From the cell containing the given text, extract its center point as [x, y] coordinate. 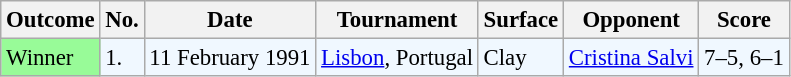
Clay [520, 58]
Score [744, 20]
7–5, 6–1 [744, 58]
Outcome [50, 20]
Tournament [397, 20]
No. [122, 20]
11 February 1991 [230, 58]
Opponent [632, 20]
1. [122, 58]
Surface [520, 20]
Date [230, 20]
Lisbon, Portugal [397, 58]
Winner [50, 58]
Cristina Salvi [632, 58]
